Locate the cell with the specified text and output its (X, Y) center coordinate. 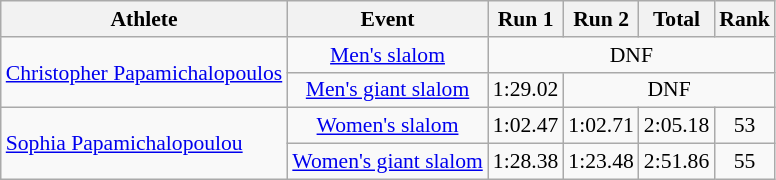
Men's slalom (388, 55)
Women's slalom (388, 126)
1:23.48 (600, 162)
Rank (744, 19)
2:51.86 (676, 162)
53 (744, 126)
Run 1 (526, 19)
55 (744, 162)
Run 2 (600, 19)
1:02.71 (600, 126)
Event (388, 19)
Athlete (144, 19)
Total (676, 19)
1:02.47 (526, 126)
1:29.02 (526, 90)
Men's giant slalom (388, 90)
Women's giant slalom (388, 162)
1:28.38 (526, 162)
2:05.18 (676, 126)
Christopher Papamichalopoulos (144, 72)
Sophia Papamichalopoulou (144, 144)
